Return the (X, Y) coordinate for the center point of the cell that contains the specified text.  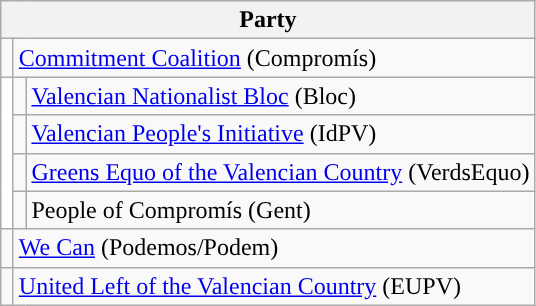
Party (268, 20)
We Can (Podemos/Podem) (274, 248)
United Left of the Valencian Country (EUPV) (274, 286)
People of Compromís (Gent) (280, 210)
Greens Equo of the Valencian Country (VerdsEquo) (280, 172)
Commitment Coalition (Compromís) (274, 58)
Valencian Nationalist Bloc (Bloc) (280, 96)
Valencian People's Initiative (IdPV) (280, 134)
